From the cell containing the given text, extract its center point as [X, Y] coordinate. 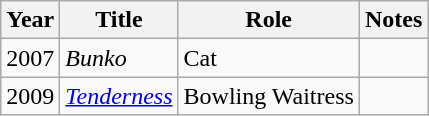
Cat [268, 58]
Notes [393, 20]
Bowling Waitress [268, 96]
2009 [30, 96]
Bunko [119, 58]
Title [119, 20]
2007 [30, 58]
Tenderness [119, 96]
Year [30, 20]
Role [268, 20]
